Provide the (X, Y) coordinate of the cell's center where the given text is located.  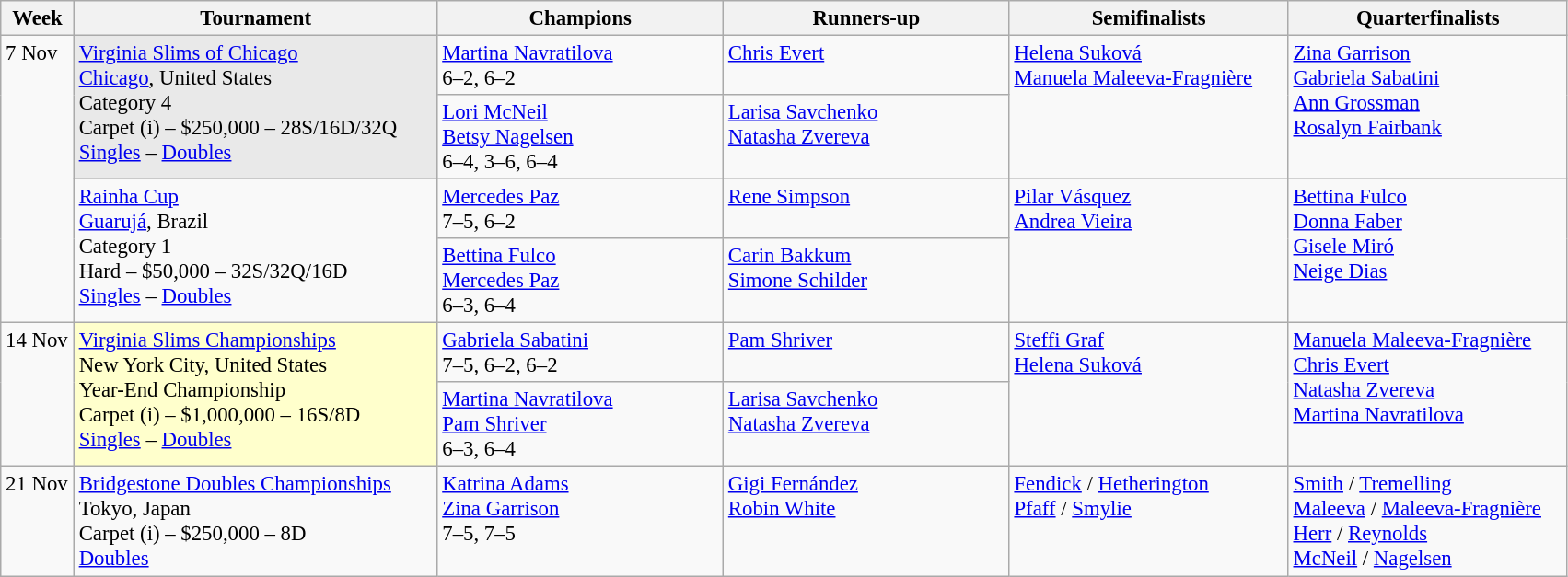
Rainha CupGuarujá, Brazil Category 1 Hard – $50,000 – 32S/32Q/16D Singles – Doubles (256, 251)
Virginia Slims ChampionshipsNew York City, United StatesYear-End ChampionshipCarpet (i) – $1,000,000 – 16S/8D Singles – Doubles (256, 395)
Pilar Vásquez Andrea Vieira (1149, 251)
Bettina Fulco Donna Faber Gisele Miró Neige Dias (1427, 251)
Runners-up (867, 18)
Martina Navratilova6–2, 6–2 (580, 66)
Bettina Fulco Mercedes Paz 6–3, 6–4 (580, 281)
Lori McNeil Betsy Nagelsen6–4, 3–6, 6–4 (580, 137)
Steffi Graf Helena Suková (1149, 395)
Champions (580, 18)
Zina Garrison Gabriela Sabatini Ann Grossman Rosalyn Fairbank (1427, 108)
Helena Suková Manuela Maleeva-Fragnière (1149, 108)
Rene Simpson (867, 210)
Katrina Adams Zina Garrison7–5, 7–5 (580, 521)
Semifinalists (1149, 18)
Gigi Fernández Robin White (867, 521)
Martina Navratilova Pam Shriver6–3, 6–4 (580, 425)
Quarterfinalists (1427, 18)
21 Nov (38, 521)
Virginia Slims of ChicagoChicago, United StatesCategory 4 Carpet (i) – $250,000 – 28S/16D/32Q Singles – Doubles (256, 108)
Bridgestone Doubles ChampionshipsTokyo, JapanCarpet (i) – $250,000 – 8DDoubles (256, 521)
Smith / Tremelling Maleeva / Maleeva-Fragnière Herr / Reynolds McNeil / Nagelsen (1427, 521)
Week (38, 18)
Tournament (256, 18)
Chris Evert (867, 66)
Gabriela Sabatini 7–5, 6–2, 6–2 (580, 353)
Carin Bakkum Simone Schilder (867, 281)
Pam Shriver (867, 353)
Mercedes Paz 7–5, 6–2 (580, 210)
Manuela Maleeva-Fragnière Chris Evert Natasha Zvereva Martina Navratilova (1427, 395)
Fendick / Hetherington Pfaff / Smylie (1149, 521)
7 Nov (38, 179)
14 Nov (38, 395)
